Provide the (x, y) coordinate of the cell's center where the given text is located.  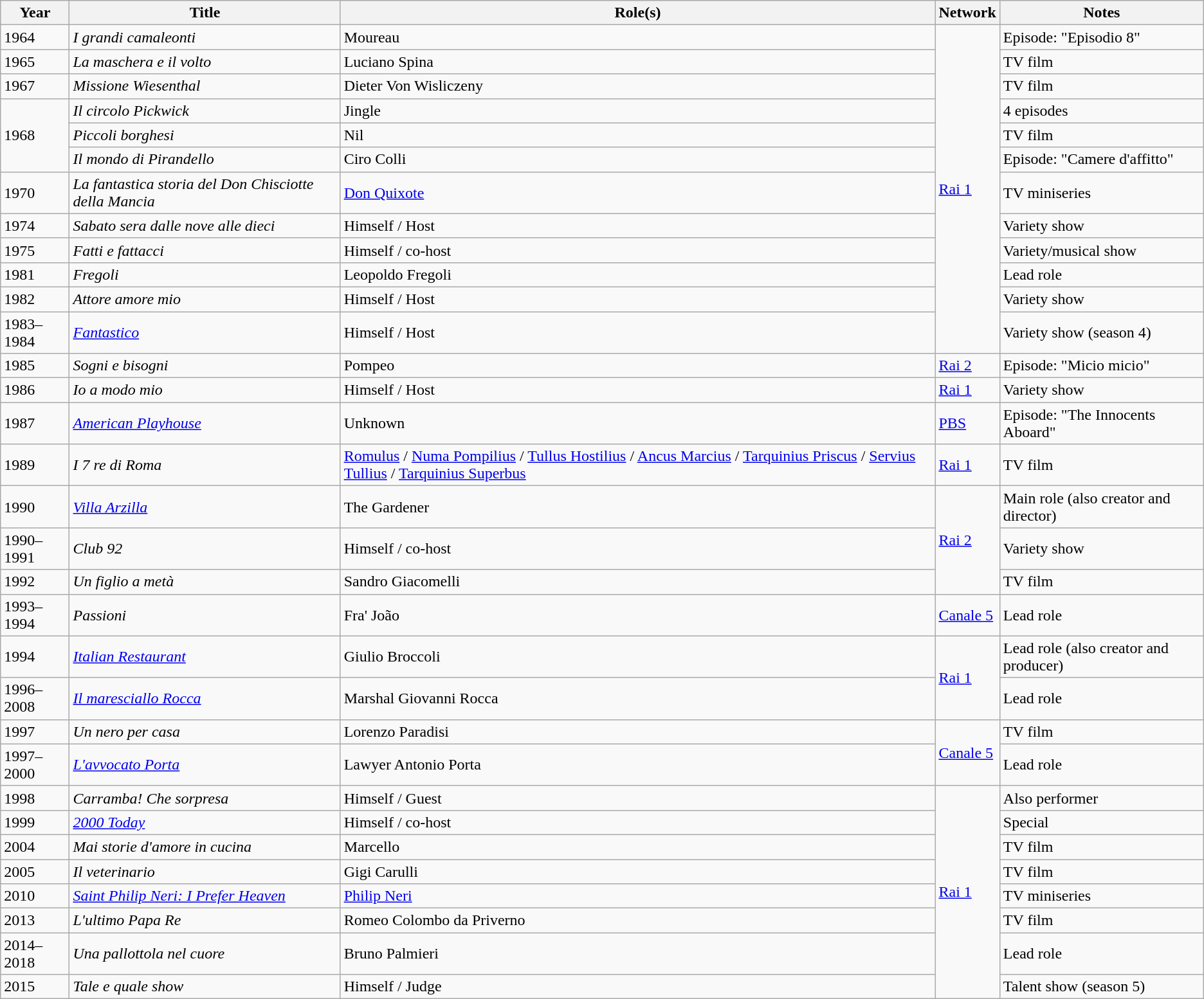
Leopoldo Fregoli (638, 274)
Passioni (205, 615)
Himself / Guest (638, 798)
Main role (also creator and director) (1101, 507)
Episode: "Episodio 8" (1101, 37)
La maschera e il volto (205, 62)
1997–2000 (35, 765)
Don Quixote (638, 193)
Episode: "Micio micio" (1101, 366)
1982 (35, 299)
Club 92 (205, 549)
Episode: "The Innocents Aboard" (1101, 423)
Io a modo mio (205, 390)
2013 (35, 921)
1987 (35, 423)
Tale e quale show (205, 987)
2015 (35, 987)
1990 (35, 507)
Il veterinario (205, 871)
Saint Philip Neri: I Prefer Heaven (205, 896)
Role(s) (638, 13)
Il mondo di Pirandello (205, 159)
1985 (35, 366)
Talent show (season 5) (1101, 987)
Mai storie d'amore in cucina (205, 847)
1990–1991 (35, 549)
2000 Today (205, 822)
Il circolo Pickwick (205, 111)
Notes (1101, 13)
Romeo Colombo da Priverno (638, 921)
Giulio Broccoli (638, 657)
2014–2018 (35, 954)
Episode: "Camere d'affitto" (1101, 159)
Philip Neri (638, 896)
Sabato sera dalle nove alle dieci (205, 226)
Luciano Spina (638, 62)
L'avvocato Porta (205, 765)
1999 (35, 822)
PBS (967, 423)
1981 (35, 274)
I 7 re di Roma (205, 465)
Fantastico (205, 332)
2004 (35, 847)
Piccoli borghesi (205, 135)
Jingle (638, 111)
Also performer (1101, 798)
1997 (35, 732)
Missione Wiesenthal (205, 86)
Un figlio a metà (205, 582)
Fra' João (638, 615)
Variety show (season 4) (1101, 332)
Year (35, 13)
1975 (35, 250)
Lead role (also creator and producer) (1101, 657)
I grandi camaleonti (205, 37)
1986 (35, 390)
Ciro Colli (638, 159)
Marshal Giovanni Rocca (638, 698)
Nil (638, 135)
Unknown (638, 423)
Moureau (638, 37)
La fantastica storia del Don Chisciotte della Mancia (205, 193)
Villa Arzilla (205, 507)
Carramba! Che sorpresa (205, 798)
1989 (35, 465)
Variety/musical show (1101, 250)
Fatti e fattacci (205, 250)
Sogni e bisogni (205, 366)
Himself / Judge (638, 987)
Italian Restaurant (205, 657)
Marcello (638, 847)
Lawyer Antonio Porta (638, 765)
1974 (35, 226)
Dieter Von Wisliczeny (638, 86)
1965 (35, 62)
2005 (35, 871)
Un nero per casa (205, 732)
1983–1984 (35, 332)
2010 (35, 896)
1993–1994 (35, 615)
1968 (35, 135)
Una pallottola nel cuore (205, 954)
1967 (35, 86)
The Gardener (638, 507)
Il maresciallo Rocca (205, 698)
Title (205, 13)
Lorenzo Paradisi (638, 732)
American Playhouse (205, 423)
Network (967, 13)
1996–2008 (35, 698)
1998 (35, 798)
Romulus / Numa Pompilius / Tullus Hostilius / Ancus Marcius / Tarquinius Priscus / Servius Tullius / Tarquinius Superbus (638, 465)
1970 (35, 193)
L'ultimo Papa Re (205, 921)
1992 (35, 582)
1994 (35, 657)
Gigi Carulli (638, 871)
Attore amore mio (205, 299)
4 episodes (1101, 111)
Special (1101, 822)
Pompeo (638, 366)
Fregoli (205, 274)
Bruno Palmieri (638, 954)
Sandro Giacomelli (638, 582)
1964 (35, 37)
